Provide the (x, y) coordinate of the cell's center where the given text is located.  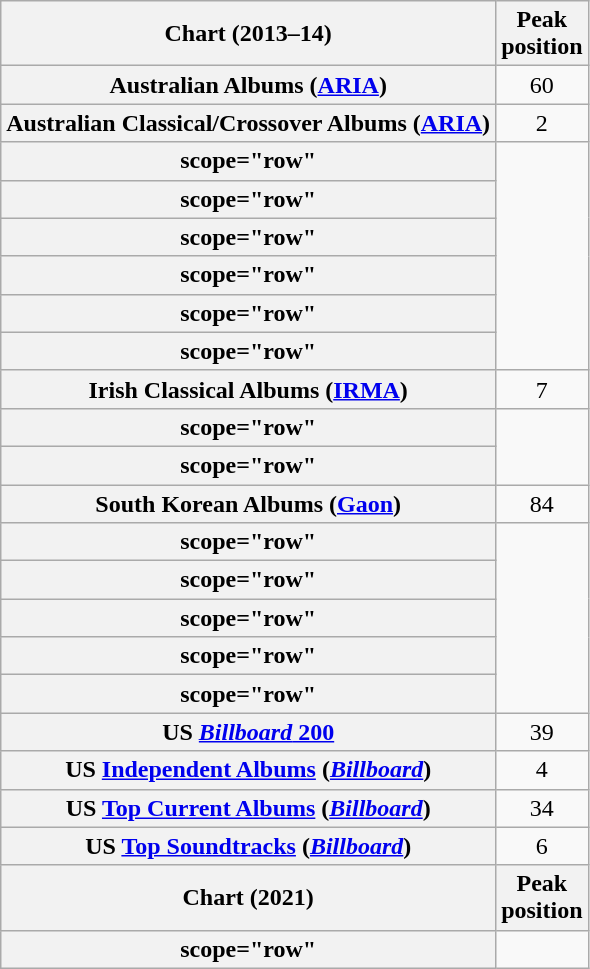
South Korean Albums (Gaon) (248, 503)
39 (542, 732)
7 (542, 389)
US Top Soundtracks (Billboard) (248, 846)
84 (542, 503)
60 (542, 85)
Australian Albums (ARIA) (248, 85)
Chart (2021) (248, 898)
US Billboard 200 (248, 732)
US Independent Albums (Billboard) (248, 770)
2 (542, 123)
Chart (2013–14) (248, 34)
US Top Current Albums (Billboard) (248, 808)
4 (542, 770)
6 (542, 846)
Australian Classical/Crossover Albums (ARIA) (248, 123)
Irish Classical Albums (IRMA) (248, 389)
34 (542, 808)
